Identify which cell holds the provided text, then report its (x, y) central coordinate. 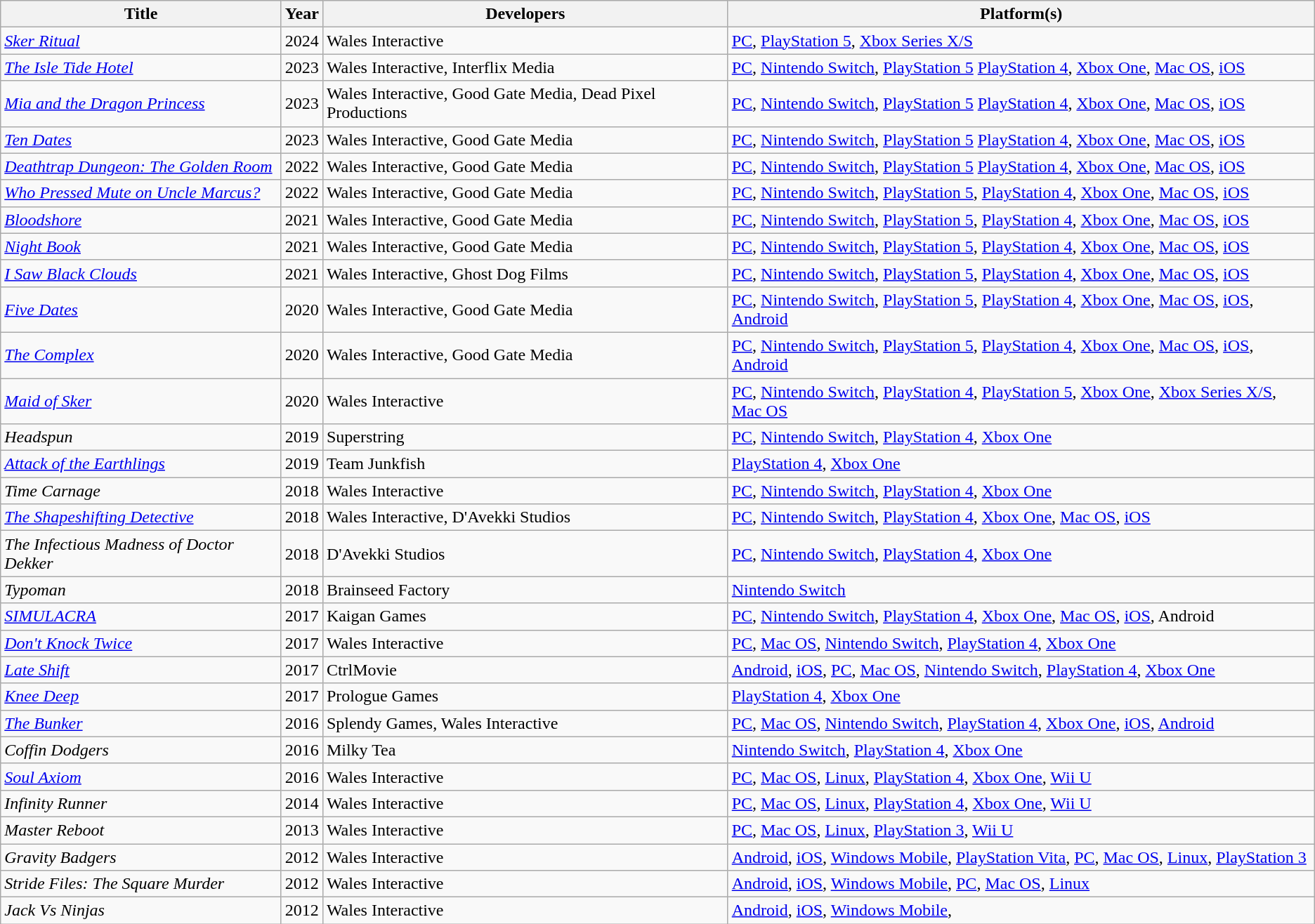
Milky Tea (525, 750)
Five Dates (141, 309)
Ten Dates (141, 140)
Year (302, 14)
D'Avekki Studios (525, 553)
Superstring (525, 437)
Brainseed Factory (525, 590)
PC, Mac OS, Linux, PlayStation 3, Wii U (1021, 830)
The Infectious Madness of Doctor Dekker (141, 553)
Gravity Badgers (141, 857)
PC, PlayStation 5, Xbox Series X/S (1021, 41)
Master Reboot (141, 830)
Team Junkfish (525, 464)
Android, iOS, Windows Mobile, PlayStation Vita, PC, Mac OS, Linux, PlayStation 3 (1021, 857)
Soul Axiom (141, 777)
Deathtrap Dungeon: The Golden Room (141, 166)
Bloodshore (141, 220)
Infinity Runner (141, 803)
Android, iOS, Windows Mobile, PC, Mac OS, Linux (1021, 884)
2014 (302, 803)
Developers (525, 14)
Android, iOS, PC, Mac OS, Nintendo Switch, PlayStation 4, Xbox One (1021, 670)
Jack Vs Ninjas (141, 911)
PC, Nintendo Switch, PlayStation 4, Xbox One, Mac OS, iOS, Android (1021, 616)
Time Carnage (141, 491)
Nintendo Switch, PlayStation 4, Xbox One (1021, 750)
Don't Knock Twice (141, 643)
Sker Ritual (141, 41)
PC, Mac OS, Nintendo Switch, PlayStation 4, Xbox One (1021, 643)
Platform(s) (1021, 14)
Splendy Games, Wales Interactive (525, 723)
Attack of the Earthlings (141, 464)
CtrlMovie (525, 670)
Knee Deep (141, 697)
Wales Interactive, Ghost Dog Films (525, 273)
The Isle Tide Hotel (141, 67)
The Shapeshifting Detective (141, 517)
Maid of Sker (141, 400)
Headspun (141, 437)
Title (141, 14)
2024 (302, 41)
Nintendo Switch (1021, 590)
PC, Mac OS, Nintendo Switch, PlayStation 4, Xbox One, iOS, Android (1021, 723)
Typoman (141, 590)
The Bunker (141, 723)
Wales Interactive, D'Avekki Studios (525, 517)
Prologue Games (525, 697)
Mia and the Dragon Princess (141, 104)
Wales Interactive, Interflix Media (525, 67)
Stride Files: The Square Murder (141, 884)
2013 (302, 830)
Kaigan Games (525, 616)
Late Shift (141, 670)
The Complex (141, 355)
Android, iOS, Windows Mobile, (1021, 911)
Night Book (141, 246)
PC, Nintendo Switch, PlayStation 4, Xbox One, Mac OS, iOS (1021, 517)
SIMULACRA (141, 616)
Coffin Dodgers (141, 750)
PC, Nintendo Switch, PlayStation 4, PlayStation 5, Xbox One, Xbox Series X/S, Mac OS (1021, 400)
I Saw Black Clouds (141, 273)
Who Pressed Mute on Uncle Marcus? (141, 193)
Wales Interactive, Good Gate Media, Dead Pixel Productions (525, 104)
